Extract the (x, y) coordinate from the center of the cell holding the provided text.  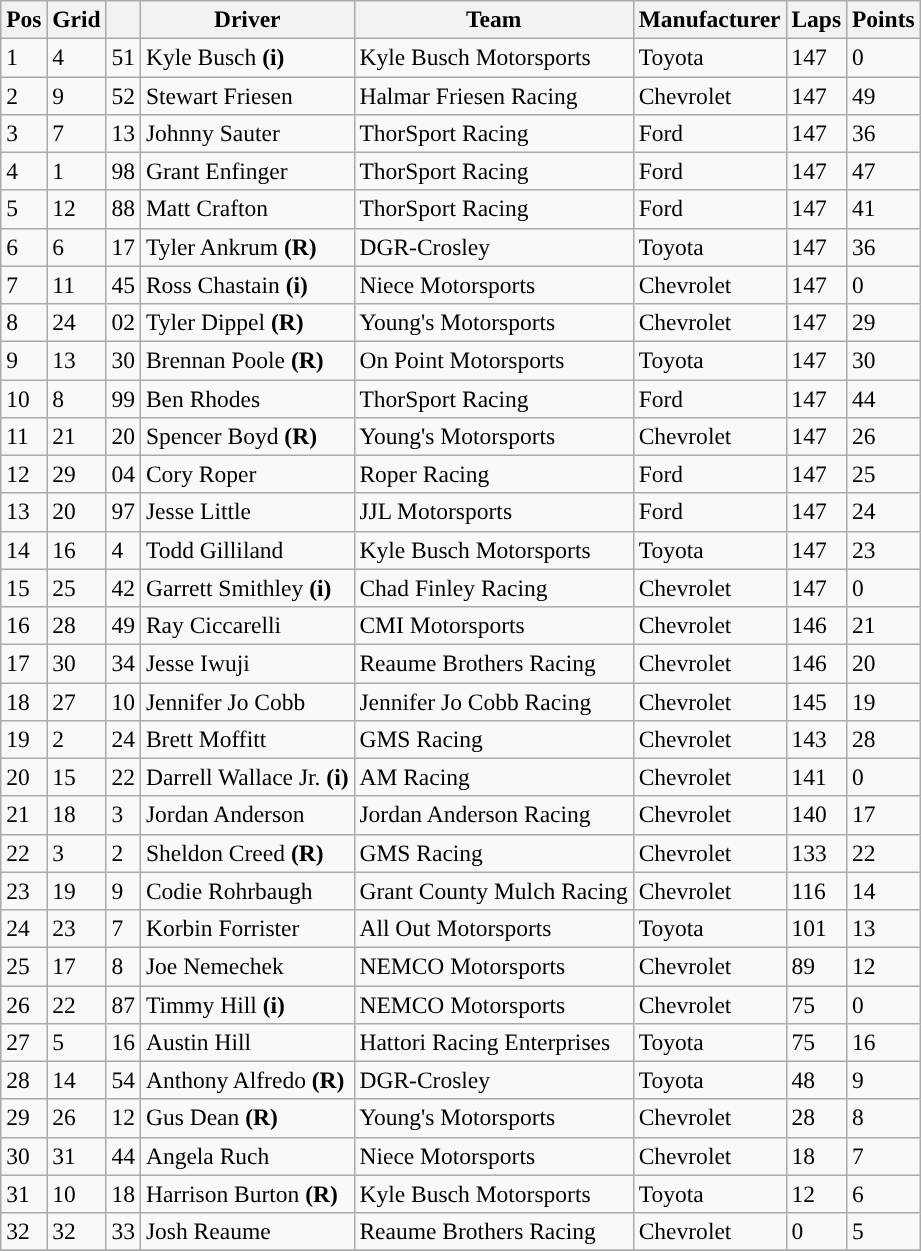
Gus Dean (R) (247, 1118)
143 (816, 739)
JJL Motorsports (494, 512)
Austin Hill (247, 1042)
133 (816, 853)
87 (123, 1004)
On Point Motorsports (494, 360)
Jennifer Jo Cobb Racing (494, 701)
Todd Gilliland (247, 550)
Roper Racing (494, 474)
51 (123, 57)
Ray Ciccarelli (247, 625)
Stewart Friesen (247, 95)
42 (123, 588)
Pos (24, 19)
Jesse Iwuji (247, 663)
Jennifer Jo Cobb (247, 701)
CMI Motorsports (494, 625)
45 (123, 285)
Hattori Racing Enterprises (494, 1042)
98 (123, 171)
Timmy Hill (i) (247, 1004)
Jesse Little (247, 512)
Codie Rohrbaugh (247, 891)
AM Racing (494, 777)
Driver (247, 19)
Kyle Busch (i) (247, 57)
141 (816, 777)
Team (494, 19)
88 (123, 209)
Grid (76, 19)
Halmar Friesen Racing (494, 95)
Sheldon Creed (R) (247, 853)
33 (123, 1231)
145 (816, 701)
Spencer Boyd (R) (247, 436)
04 (123, 474)
Matt Crafton (247, 209)
Points (884, 19)
52 (123, 95)
Garrett Smithley (i) (247, 588)
54 (123, 1080)
Chad Finley Racing (494, 588)
34 (123, 663)
Harrison Burton (R) (247, 1194)
Joe Nemechek (247, 966)
Jordan Anderson (247, 815)
Angela Ruch (247, 1156)
02 (123, 322)
116 (816, 891)
48 (816, 1080)
Manufacturer (710, 19)
Brett Moffitt (247, 739)
41 (884, 209)
Cory Roper (247, 474)
All Out Motorsports (494, 928)
Josh Reaume (247, 1231)
Grant Enfinger (247, 171)
Ross Chastain (i) (247, 285)
Jordan Anderson Racing (494, 815)
Johnny Sauter (247, 133)
101 (816, 928)
Grant County Mulch Racing (494, 891)
Tyler Dippel (R) (247, 322)
89 (816, 966)
99 (123, 398)
Laps (816, 19)
Brennan Poole (R) (247, 360)
Anthony Alfredo (R) (247, 1080)
Darrell Wallace Jr. (i) (247, 777)
Ben Rhodes (247, 398)
Korbin Forrister (247, 928)
97 (123, 512)
Tyler Ankrum (R) (247, 247)
140 (816, 815)
47 (884, 171)
